Identify which cell holds the provided text, then report its [x, y] central coordinate. 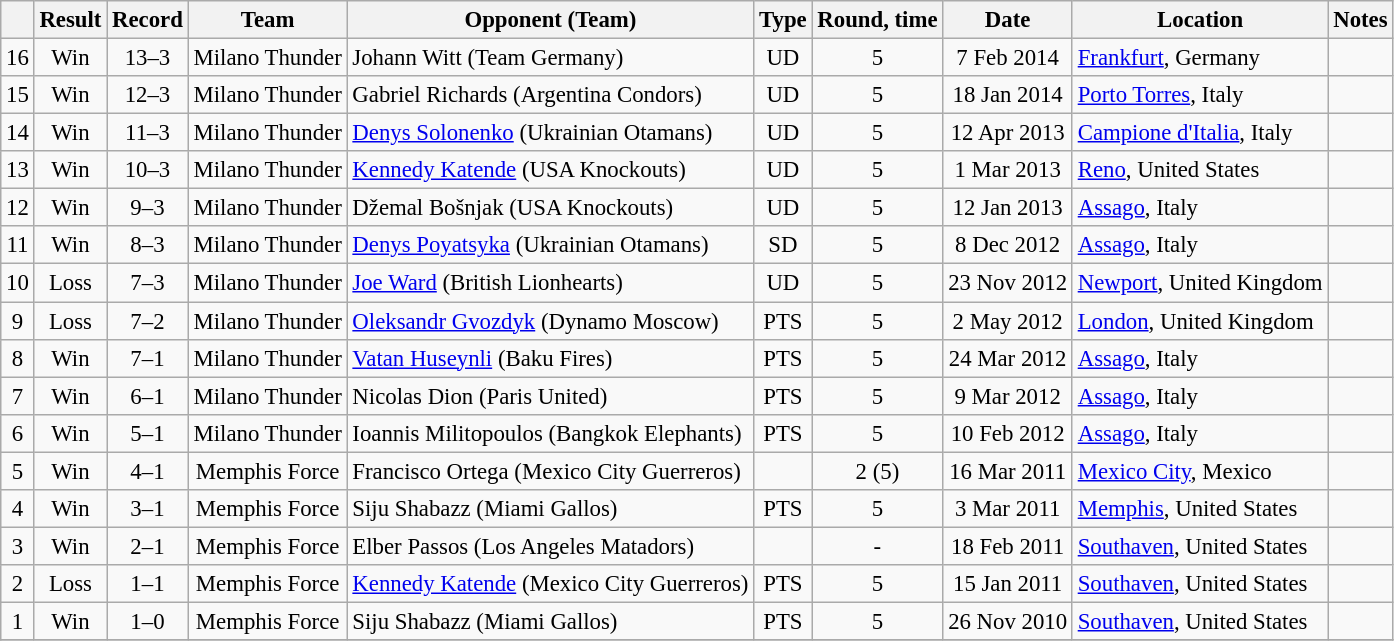
7–2 [148, 321]
Opponent (Team) [550, 20]
3 Mar 2011 [1008, 509]
3 [18, 546]
9–3 [148, 208]
8 Dec 2012 [1008, 245]
Location [1200, 20]
Vatan Huseynli (Baku Fires) [550, 358]
Type [783, 20]
6–1 [148, 396]
Round, time [878, 20]
7–1 [148, 358]
12–3 [148, 95]
4–1 [148, 471]
2 (5) [878, 471]
Reno, United States [1200, 170]
Nicolas Dion (Paris United) [550, 396]
11 [18, 245]
18 Feb 2011 [1008, 546]
7–3 [148, 283]
9 [18, 321]
13 [18, 170]
1–1 [148, 584]
SD [783, 245]
12 [18, 208]
Porto Torres, Italy [1200, 95]
6 [18, 433]
1 Mar 2013 [1008, 170]
Johann Witt (Team Germany) [550, 58]
1 [18, 621]
Frankfurt, Germany [1200, 58]
16 Mar 2011 [1008, 471]
10 Feb 2012 [1008, 433]
Record [148, 20]
1–0 [148, 621]
10–3 [148, 170]
Oleksandr Gvozdyk (Dynamo Moscow) [550, 321]
2 [18, 584]
7 [18, 396]
Elber Passos (Los Angeles Matadors) [550, 546]
18 Jan 2014 [1008, 95]
Denys Poyatsyka (Ukrainian Otamans) [550, 245]
2 May 2012 [1008, 321]
Newport, United Kingdom [1200, 283]
8–3 [148, 245]
- [878, 546]
26 Nov 2010 [1008, 621]
15 [18, 95]
Notes [1360, 20]
12 Apr 2013 [1008, 133]
16 [18, 58]
Team [268, 20]
7 Feb 2014 [1008, 58]
Kennedy Katende (USA Knockouts) [550, 170]
13–3 [148, 58]
Francisco Ortega (Mexico City Guerreros) [550, 471]
Kennedy Katende (Mexico City Guerreros) [550, 584]
Campione d'Italia, Italy [1200, 133]
Džemal Bošnjak (USA Knockouts) [550, 208]
Mexico City, Mexico [1200, 471]
Gabriel Richards (Argentina Condors) [550, 95]
23 Nov 2012 [1008, 283]
London, United Kingdom [1200, 321]
14 [18, 133]
8 [18, 358]
Joe Ward (British Lionhearts) [550, 283]
Result [70, 20]
Denys Solonenko (Ukrainian Otamans) [550, 133]
24 Mar 2012 [1008, 358]
3–1 [148, 509]
Date [1008, 20]
11–3 [148, 133]
10 [18, 283]
2–1 [148, 546]
15 Jan 2011 [1008, 584]
12 Jan 2013 [1008, 208]
9 Mar 2012 [1008, 396]
Ioannis Militopoulos (Bangkok Elephants) [550, 433]
Memphis, United States [1200, 509]
5–1 [148, 433]
4 [18, 509]
